Return [x, y] of the center of cell containing provided text 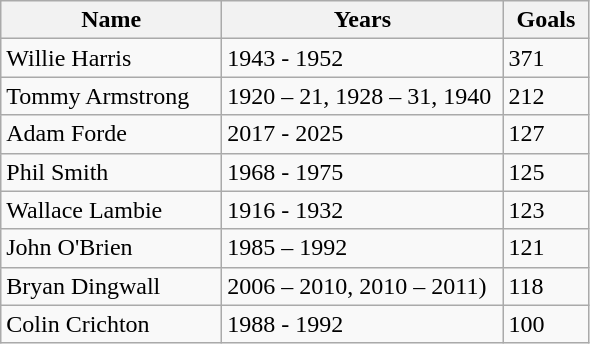
1985 – 1992 [362, 248]
Years [362, 20]
Bryan Dingwall [112, 286]
1943 - 1952 [362, 58]
212 [546, 96]
121 [546, 248]
Tommy Armstrong [112, 96]
2017 - 2025 [362, 134]
Wallace Lambie [112, 210]
371 [546, 58]
1968 - 1975 [362, 172]
Goals [546, 20]
John O'Brien [112, 248]
Willie Harris [112, 58]
118 [546, 286]
Phil Smith [112, 172]
Name [112, 20]
Colin Crichton [112, 324]
2006 – 2010, 2010 – 2011) [362, 286]
1920 – 21, 1928 – 31, 1940 [362, 96]
123 [546, 210]
1988 - 1992 [362, 324]
100 [546, 324]
125 [546, 172]
127 [546, 134]
Adam Forde [112, 134]
1916 - 1932 [362, 210]
